For the text-containing cell, return its midpoint in (X, Y) coordinate format. 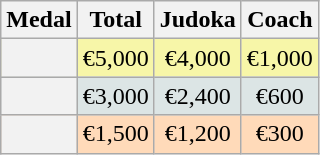
€4,000 (198, 58)
€300 (280, 134)
€1,000 (280, 58)
Total (116, 20)
€1,200 (198, 134)
€3,000 (116, 96)
€2,400 (198, 96)
Coach (280, 20)
€600 (280, 96)
€5,000 (116, 58)
Medal (39, 20)
Judoka (198, 20)
€1,500 (116, 134)
